Find where the given text appears and provide that cell's center as [x, y] coordinate. 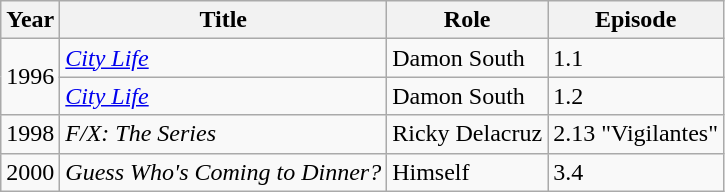
F/X: The Series [224, 134]
Himself [468, 172]
1.2 [636, 96]
Ricky Delacruz [468, 134]
1.1 [636, 58]
3.4 [636, 172]
2000 [30, 172]
Guess Who's Coming to Dinner? [224, 172]
1998 [30, 134]
Title [224, 20]
2.13 "Vigilantes" [636, 134]
Year [30, 20]
Episode [636, 20]
1996 [30, 77]
Role [468, 20]
